Detect which cell encompasses the target text, then output its (X, Y) center coordinate. 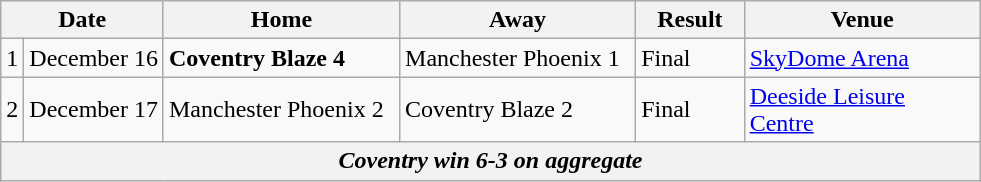
Home (281, 20)
Result (690, 20)
Date (82, 20)
Coventry win 6-3 on aggregate (490, 161)
Deeside Leisure Centre (862, 110)
SkyDome Arena (862, 58)
2 (12, 110)
Manchester Phoenix 2 (281, 110)
Manchester Phoenix 1 (518, 58)
December 16 (94, 58)
Coventry Blaze 2 (518, 110)
Away (518, 20)
Coventry Blaze 4 (281, 58)
December 17 (94, 110)
1 (12, 58)
Venue (862, 20)
